Locate the cell with the specified text and output its (x, y) center coordinate. 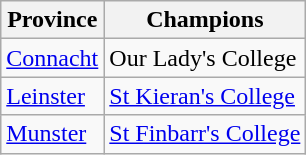
St Kieran's College (205, 96)
St Finbarr's College (205, 134)
Province (52, 20)
Munster (52, 134)
Champions (205, 20)
Our Lady's College (205, 58)
Leinster (52, 96)
Connacht (52, 58)
